Scan for the cell matching the given text and deliver its [x, y] coordinate at center. 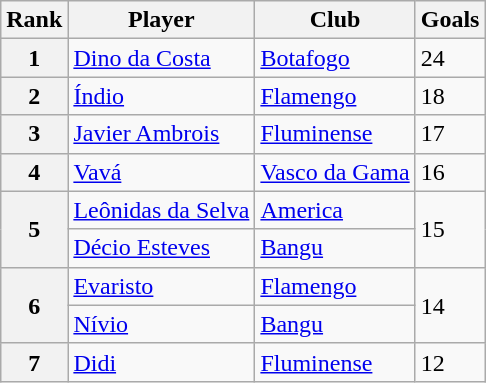
2 [34, 96]
Player [162, 20]
15 [450, 229]
Club [335, 20]
17 [450, 134]
Nívio [162, 324]
Dino da Costa [162, 58]
Botafogo [335, 58]
Leônidas da Selva [162, 210]
Javier Ambrois [162, 134]
3 [34, 134]
7 [34, 362]
Evaristo [162, 286]
Décio Esteves [162, 248]
Vasco da Gama [335, 172]
Goals [450, 20]
6 [34, 305]
Didi [162, 362]
Rank [34, 20]
18 [450, 96]
1 [34, 58]
16 [450, 172]
12 [450, 362]
America [335, 210]
5 [34, 229]
Índio [162, 96]
4 [34, 172]
Vavá [162, 172]
14 [450, 305]
24 [450, 58]
